Scan for the cell matching the given text and deliver its (x, y) coordinate at center. 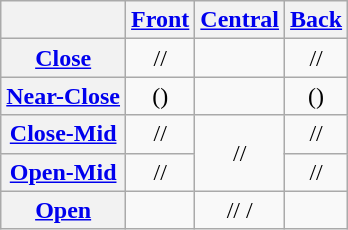
Close (64, 58)
Open (64, 210)
Front (160, 20)
Close-Mid (64, 134)
// / (240, 210)
Back (316, 20)
Open-Mid (64, 172)
Central (240, 20)
Near-Close (64, 96)
